For the text-containing cell, return its midpoint in (x, y) coordinate format. 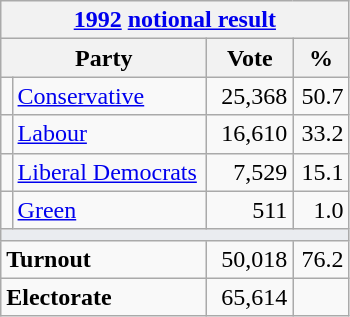
16,610 (250, 134)
7,529 (250, 172)
% (321, 58)
15.1 (321, 172)
Turnout (104, 259)
Liberal Democrats (110, 172)
Vote (250, 58)
Labour (110, 134)
65,614 (250, 297)
50.7 (321, 96)
50,018 (250, 259)
76.2 (321, 259)
Green (110, 210)
Electorate (104, 297)
Party (104, 58)
1.0 (321, 210)
1992 notional result (175, 20)
Conservative (110, 96)
33.2 (321, 134)
511 (250, 210)
25,368 (250, 96)
